Extract the (X, Y) coordinate from the center of the cell holding the provided text.  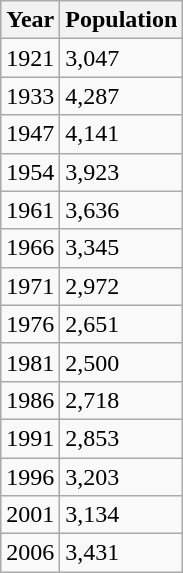
1991 (30, 438)
3,431 (122, 553)
2,651 (122, 324)
1933 (30, 96)
2,718 (122, 400)
3,047 (122, 58)
4,287 (122, 96)
1996 (30, 477)
3,203 (122, 477)
3,636 (122, 210)
1976 (30, 324)
3,345 (122, 248)
2001 (30, 515)
3,134 (122, 515)
3,923 (122, 172)
1981 (30, 362)
1966 (30, 248)
2,972 (122, 286)
1961 (30, 210)
2,853 (122, 438)
Population (122, 20)
Year (30, 20)
1986 (30, 400)
1921 (30, 58)
1971 (30, 286)
2,500 (122, 362)
2006 (30, 553)
1947 (30, 134)
4,141 (122, 134)
1954 (30, 172)
